Return the (x, y) coordinate for the center point of the cell that contains the specified text.  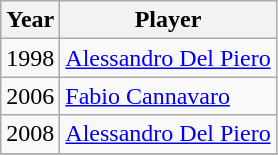
Player (168, 20)
1998 (30, 58)
Year (30, 20)
Fabio Cannavaro (168, 96)
2006 (30, 96)
2008 (30, 134)
